Capture the cell that displays the provided text and extract its (x, y) central coordinate. 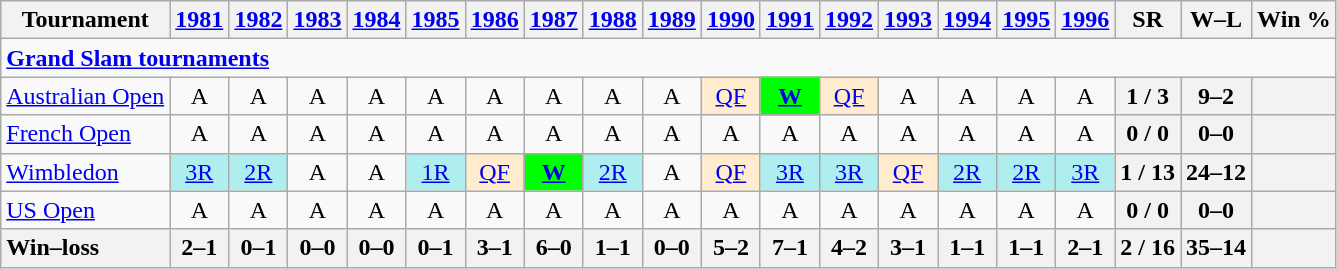
Grand Slam tournaments (668, 58)
1993 (908, 20)
1984 (376, 20)
1985 (436, 20)
1995 (1026, 20)
W–L (1216, 20)
Tournament (86, 20)
1983 (318, 20)
Win–loss (86, 248)
5–2 (730, 248)
1989 (672, 20)
Win % (1294, 20)
6–0 (554, 248)
1 / 13 (1148, 172)
French Open (86, 134)
4–2 (848, 248)
1986 (494, 20)
7–1 (790, 248)
1994 (968, 20)
1990 (730, 20)
Wimbledon (86, 172)
1996 (1086, 20)
SR (1148, 20)
2 / 16 (1148, 248)
1981 (200, 20)
1992 (848, 20)
35–14 (1216, 248)
24–12 (1216, 172)
9–2 (1216, 96)
Australian Open (86, 96)
1987 (554, 20)
1R (436, 172)
1 / 3 (1148, 96)
1982 (258, 20)
1991 (790, 20)
US Open (86, 210)
1988 (612, 20)
